Locate the cell with the specified text and output its [X, Y] center coordinate. 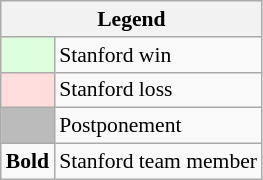
Postponement [158, 126]
Stanford loss [158, 90]
Stanford win [158, 55]
Bold [28, 162]
Legend [132, 19]
Stanford team member [158, 162]
